For the text-containing cell, return its midpoint in [X, Y] coordinate format. 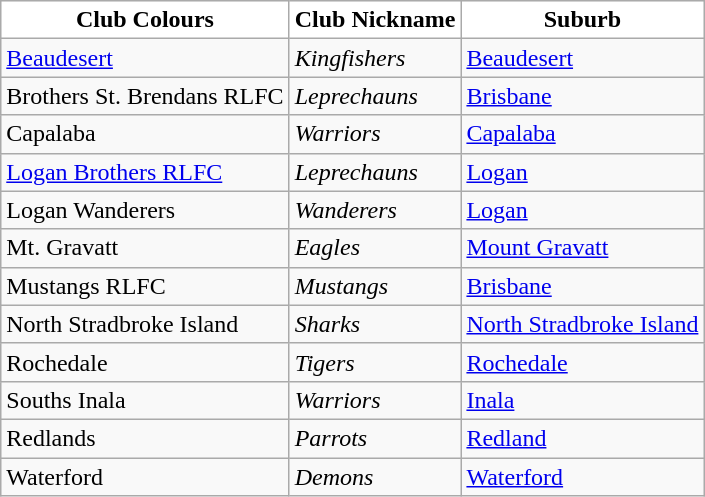
Club Nickname [375, 20]
Demons [375, 477]
Mount Gravatt [582, 248]
Souths Inala [145, 400]
Parrots [375, 438]
Redlands [145, 438]
Redland [582, 438]
Kingfishers [375, 58]
Mt. Gravatt [145, 248]
Inala [582, 400]
Logan Brothers RLFC [145, 172]
Club Colours [145, 20]
Tigers [375, 362]
Wanderers [375, 210]
Eagles [375, 248]
Brothers St. Brendans RLFC [145, 96]
Logan Wanderers [145, 210]
Mustangs RLFC [145, 286]
Mustangs [375, 286]
Sharks [375, 324]
Suburb [582, 20]
